Output the [X, Y] coordinate of the center of the cell containing the given text.  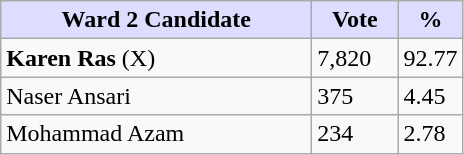
4.45 [430, 96]
92.77 [430, 58]
Ward 2 Candidate [156, 20]
% [430, 20]
Mohammad Azam [156, 134]
2.78 [430, 134]
Vote [355, 20]
Naser Ansari [156, 96]
234 [355, 134]
Karen Ras (X) [156, 58]
375 [355, 96]
7,820 [355, 58]
